Return the (X, Y) coordinate for the center point of the cell that contains the specified text.  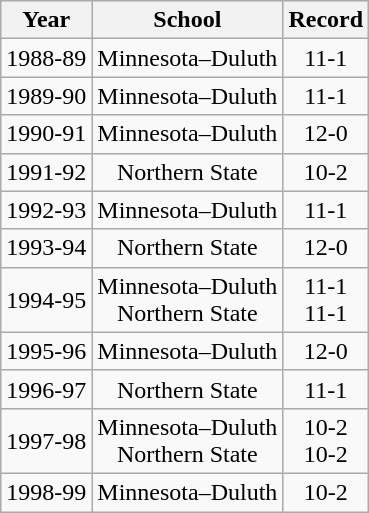
1997-98 (46, 440)
1995-96 (46, 351)
1996-97 (46, 389)
School (188, 20)
Year (46, 20)
1993-94 (46, 248)
1991-92 (46, 172)
11-111-1 (326, 300)
Record (326, 20)
1998-99 (46, 492)
1994-95 (46, 300)
10-210-2 (326, 440)
1990-91 (46, 134)
1989-90 (46, 96)
1992-93 (46, 210)
1988-89 (46, 58)
